Extract the (X, Y) coordinate from the center of the cell holding the provided text.  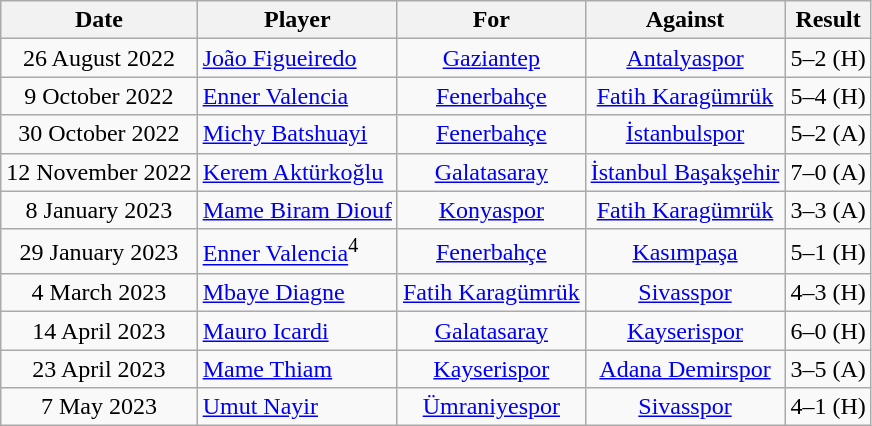
5–4 (H) (828, 96)
İstanbulspor (685, 134)
Mbaye Diagne (297, 293)
26 August 2022 (99, 58)
Mauro Icardi (297, 331)
Against (685, 20)
Kerem Aktürkoğlu (297, 172)
4 March 2023 (99, 293)
9 October 2022 (99, 96)
Michy Batshuayi (297, 134)
Player (297, 20)
João Figueiredo (297, 58)
5–2 (A) (828, 134)
Gaziantep (491, 58)
5–1 (H) (828, 252)
7 May 2023 (99, 407)
6–0 (H) (828, 331)
4–3 (H) (828, 293)
7–0 (A) (828, 172)
30 October 2022 (99, 134)
Adana Demirspor (685, 369)
Result (828, 20)
Umut Nayir (297, 407)
Date (99, 20)
12 November 2022 (99, 172)
Konyaspor (491, 210)
14 April 2023 (99, 331)
Ümraniyespor (491, 407)
4–1 (H) (828, 407)
Mame Thiam (297, 369)
Enner Valencia (297, 96)
For (491, 20)
5–2 (H) (828, 58)
Mame Biram Diouf (297, 210)
23 April 2023 (99, 369)
Antalyaspor (685, 58)
8 January 2023 (99, 210)
Kasımpaşa (685, 252)
3–5 (A) (828, 369)
29 January 2023 (99, 252)
3–3 (A) (828, 210)
İstanbul Başakşehir (685, 172)
Enner Valencia4 (297, 252)
